Find where the given text appears and provide that cell's center as [x, y] coordinate. 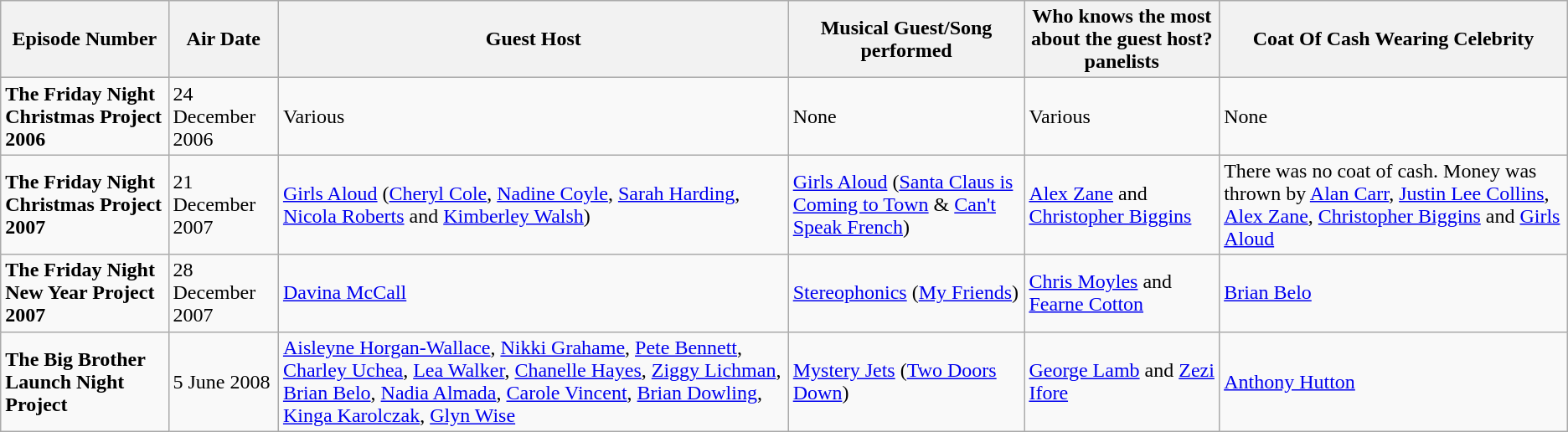
The Friday Night Christmas Project 2007 [85, 204]
Episode Number [85, 39]
Guest Host [533, 39]
Mystery Jets (Two Doors Down) [906, 382]
Girls Aloud (Cheryl Cole, Nadine Coyle, Sarah Harding, Nicola Roberts and Kimberley Walsh) [533, 204]
Who knows the most about the guest host? panelists [1122, 39]
Brian Belo [1394, 293]
Chris Moyles and Fearne Cotton [1122, 293]
Davina McCall [533, 293]
There was no coat of cash. Money was thrown by Alan Carr, Justin Lee Collins, Alex Zane, Christopher Biggins and Girls Aloud [1394, 204]
Coat Of Cash Wearing Celebrity [1394, 39]
The Friday Night Christmas Project 2006 [85, 116]
Musical Guest/Song performed [906, 39]
The Big Brother Launch Night Project [85, 382]
Girls Aloud (Santa Claus is Coming to Town & Can't Speak French) [906, 204]
28 December 2007 [223, 293]
21 December 2007 [223, 204]
The Friday Night New Year Project 2007 [85, 293]
24 December 2006 [223, 116]
Alex Zane and Christopher Biggins [1122, 204]
George Lamb and Zezi Ifore [1122, 382]
Stereophonics (My Friends) [906, 293]
Air Date [223, 39]
Anthony Hutton [1394, 382]
5 June 2008 [223, 382]
